Pinpoint the cell where the given text exists, returning its (X, Y) midpoint coordinate. 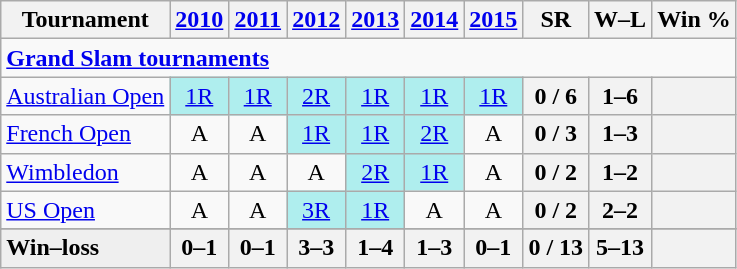
US Open (86, 210)
5–13 (620, 248)
2–2 (620, 210)
W–L (620, 20)
French Open (86, 134)
Australian Open (86, 96)
2012 (316, 20)
3–3 (316, 248)
2010 (200, 20)
Win % (694, 20)
Wimbledon (86, 172)
Win–loss (86, 248)
Grand Slam tournaments (369, 58)
1–4 (376, 248)
1–6 (620, 96)
2011 (258, 20)
1–2 (620, 172)
0 / 6 (556, 96)
SR (556, 20)
2014 (434, 20)
2013 (376, 20)
0 / 3 (556, 134)
0 / 13 (556, 248)
2015 (494, 20)
3R (316, 210)
Tournament (86, 20)
